Extract the [x, y] coordinate from the center of the cell holding the provided text.  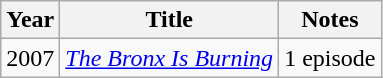
2007 [30, 58]
Year [30, 20]
Title [170, 20]
The Bronx Is Burning [170, 58]
1 episode [330, 58]
Notes [330, 20]
